Capture the cell that displays the provided text and extract its [X, Y] central coordinate. 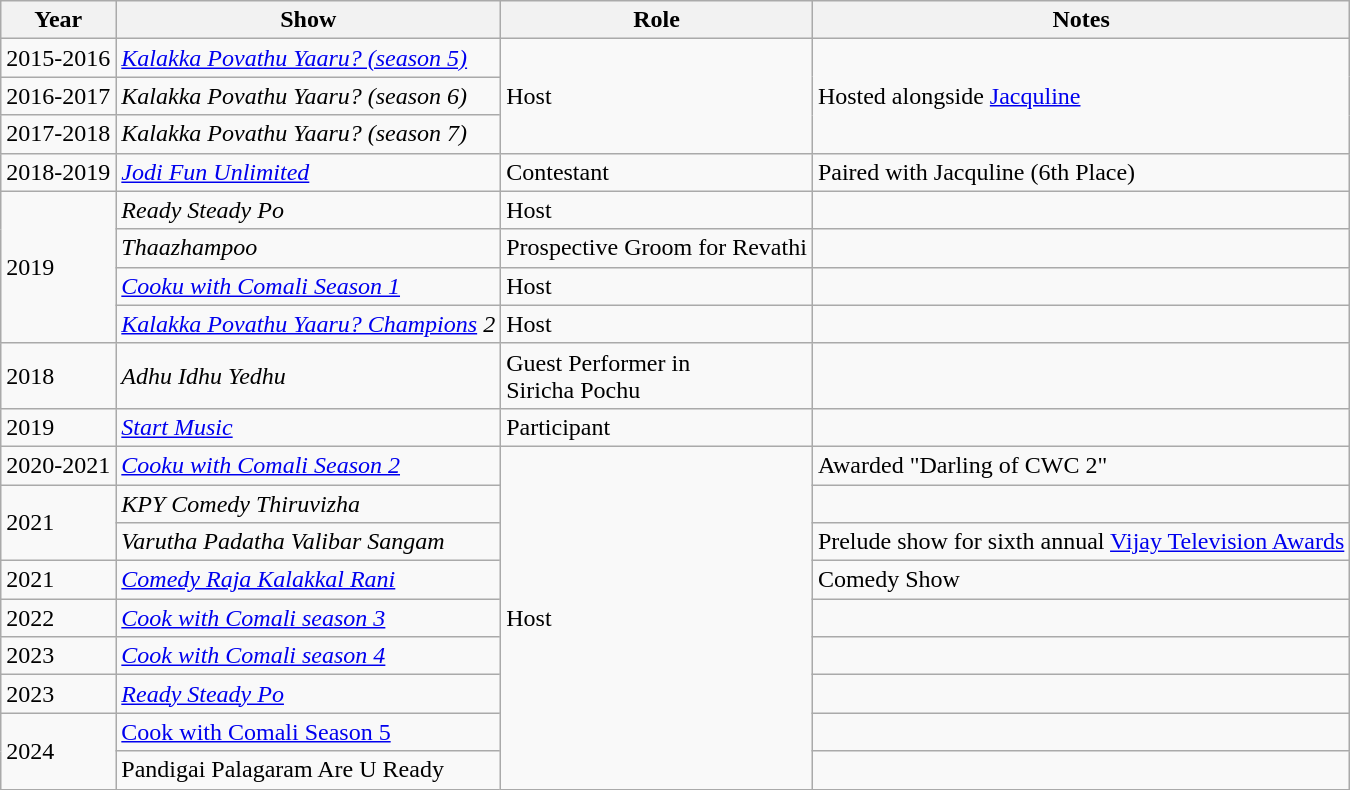
2020-2021 [58, 465]
Kalakka Povathu Yaaru? (season 6) [308, 96]
2017-2018 [58, 134]
Guest Performer inSiricha Pochu [657, 376]
Paired with Jacquline (6th Place) [1080, 172]
2015-2016 [58, 58]
Prelude show for sixth annual Vijay Television Awards [1080, 542]
Hosted alongside Jacquline [1080, 96]
Kalakka Povathu Yaaru? (season 5) [308, 58]
Start Music [308, 427]
Cooku with Comali Season 2 [308, 465]
Kalakka Povathu Yaaru? Champions 2 [308, 324]
Kalakka Povathu Yaaru? (season 7) [308, 134]
KPY Comedy Thiruvizha [308, 503]
2018-2019 [58, 172]
Notes [1080, 20]
Comedy Raja Kalakkal Rani [308, 580]
Awarded "Darling of CWC 2" [1080, 465]
2022 [58, 618]
Prospective Groom for Revathi [657, 248]
Cooku with Comali Season 1 [308, 286]
2016-2017 [58, 96]
Cook with Comali season 4 [308, 656]
2018 [58, 376]
Comedy Show [1080, 580]
Year [58, 20]
Adhu Idhu Yedhu [308, 376]
Thaazhampoo [308, 248]
Varutha Padatha Valibar Sangam [308, 542]
Pandigai Palagaram Are U Ready [308, 770]
Contestant [657, 172]
Participant [657, 427]
2024 [58, 751]
Role [657, 20]
Cook with Comali season 3 [308, 618]
Show [308, 20]
Jodi Fun Unlimited [308, 172]
Cook with Comali Season 5 [308, 732]
